Determine the (X, Y) coordinate at the center of the cell enclosing the given text.  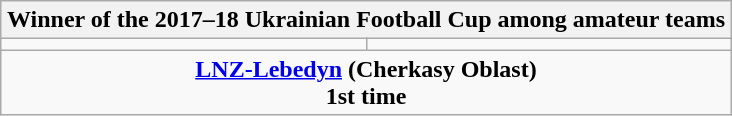
Winner of the 2017–18 Ukrainian Football Cup among amateur teams (366, 20)
LNZ-Lebedyn (Cherkasy Oblast)1st time (366, 82)
